Provide the [X, Y] coordinate of the cell's center where the given text is located.  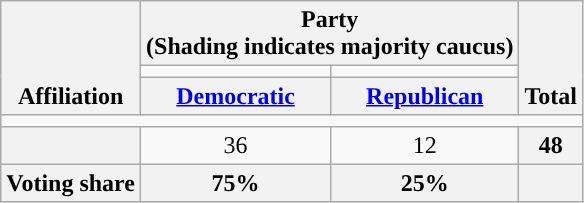
25% [425, 183]
12 [425, 145]
Voting share [71, 183]
Total [551, 58]
Republican [425, 96]
48 [551, 145]
36 [236, 145]
Party (Shading indicates majority caucus) [330, 34]
Democratic [236, 96]
75% [236, 183]
Affiliation [71, 58]
